From the cell containing the given text, extract its center point as [x, y] coordinate. 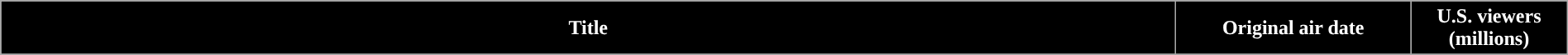
Title [589, 28]
U.S. viewers(millions) [1489, 28]
Original air date [1293, 28]
